For the text-containing cell, return its midpoint in [x, y] coordinate format. 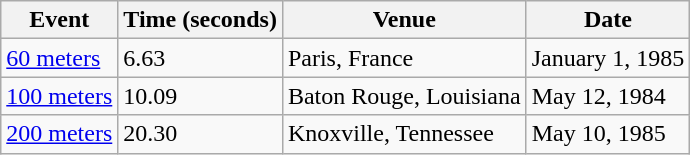
Event [60, 20]
January 1, 1985 [608, 58]
10.09 [200, 96]
Venue [404, 20]
Baton Rouge, Louisiana [404, 96]
May 12, 1984 [608, 96]
May 10, 1985 [608, 134]
Knoxville, Tennessee [404, 134]
20.30 [200, 134]
100 meters [60, 96]
6.63 [200, 58]
60 meters [60, 58]
Paris, France [404, 58]
200 meters [60, 134]
Date [608, 20]
Time (seconds) [200, 20]
